From the cell containing the given text, extract its center point as [X, Y] coordinate. 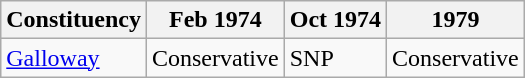
Feb 1974 [215, 20]
Oct 1974 [335, 20]
1979 [456, 20]
SNP [335, 58]
Constituency [74, 20]
Galloway [74, 58]
